Find where the given text appears and provide that cell's center as (X, Y) coordinate. 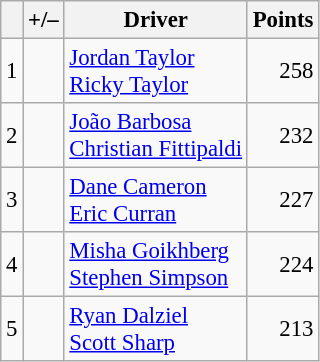
258 (282, 72)
João Barbosa Christian Fittipaldi (156, 136)
Jordan Taylor Ricky Taylor (156, 72)
Dane Cameron Eric Curran (156, 200)
4 (12, 264)
+/– (44, 20)
2 (12, 136)
Driver (156, 20)
5 (12, 330)
Points (282, 20)
Ryan Dalziel Scott Sharp (156, 330)
227 (282, 200)
213 (282, 330)
232 (282, 136)
3 (12, 200)
1 (12, 72)
Misha Goikhberg Stephen Simpson (156, 264)
224 (282, 264)
